From the cell containing the given text, extract its center point as (x, y) coordinate. 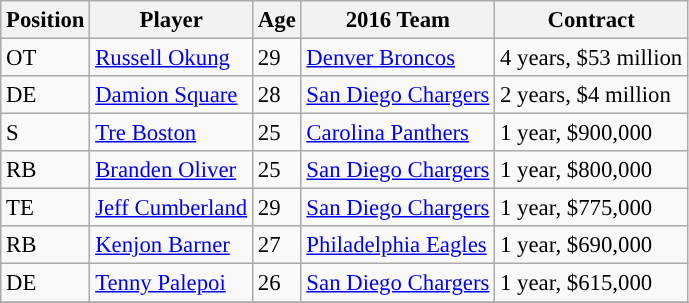
Player (172, 20)
Damion Square (172, 95)
Kenjon Barner (172, 245)
28 (276, 95)
1 year, $800,000 (592, 170)
Jeff Cumberland (172, 208)
Tenny Palepoi (172, 283)
2 years, $4 million (592, 95)
OT (46, 58)
Carolina Panthers (398, 133)
Contract (592, 20)
Philadelphia Eagles (398, 245)
1 year, $900,000 (592, 133)
TE (46, 208)
Denver Broncos (398, 58)
26 (276, 283)
2016 Team (398, 20)
Age (276, 20)
1 year, $690,000 (592, 245)
27 (276, 245)
Branden Oliver (172, 170)
Position (46, 20)
S (46, 133)
Russell Okung (172, 58)
Tre Boston (172, 133)
4 years, $53 million (592, 58)
1 year, $615,000 (592, 283)
1 year, $775,000 (592, 208)
